Find where the given text appears and provide that cell's center as (x, y) coordinate. 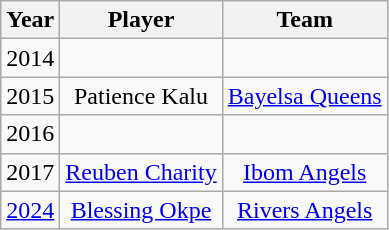
Reuben Charity (141, 172)
Year (30, 20)
Rivers Angels (304, 210)
Ibom Angels (304, 172)
Player (141, 20)
2016 (30, 134)
Patience Kalu (141, 96)
Bayelsa Queens (304, 96)
2017 (30, 172)
Team (304, 20)
2014 (30, 58)
2024 (30, 210)
Blessing Okpe (141, 210)
2015 (30, 96)
